Return (x, y) of the center of cell containing provided text 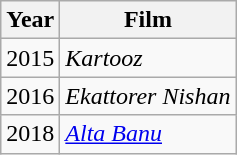
Film (148, 20)
Kartooz (148, 58)
Alta Banu (148, 134)
2018 (30, 134)
Year (30, 20)
2015 (30, 58)
Ekattorer Nishan (148, 96)
2016 (30, 96)
